Identify which cell holds the provided text, then report its [X, Y] central coordinate. 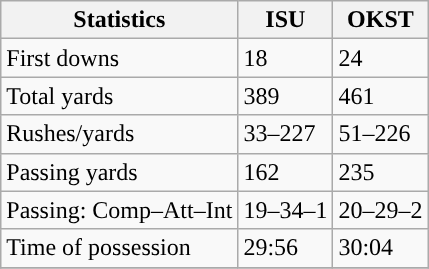
33–227 [286, 134]
Passing yards [120, 172]
162 [286, 172]
Time of possession [120, 248]
461 [380, 96]
20–29–2 [380, 210]
Statistics [120, 20]
First downs [120, 58]
Passing: Comp–Att–Int [120, 210]
Total yards [120, 96]
235 [380, 172]
19–34–1 [286, 210]
29:56 [286, 248]
Rushes/yards [120, 134]
24 [380, 58]
30:04 [380, 248]
51–226 [380, 134]
389 [286, 96]
ISU [286, 20]
18 [286, 58]
OKST [380, 20]
